For the text-containing cell, return its midpoint in (x, y) coordinate format. 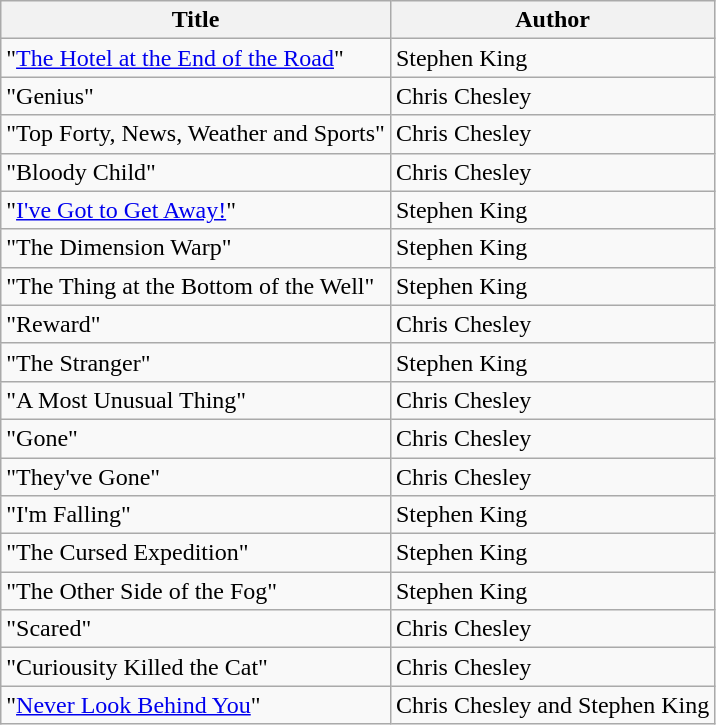
"Scared" (196, 629)
Author (552, 20)
"The Stranger" (196, 362)
"I'm Falling" (196, 515)
"Genius" (196, 96)
"The Dimension Warp" (196, 248)
"The Thing at the Bottom of the Well" (196, 286)
"They've Gone" (196, 477)
"Top Forty, News, Weather and Sports" (196, 134)
"Bloody Child" (196, 172)
"Reward" (196, 324)
"Never Look Behind You" (196, 705)
"The Hotel at the End of the Road" (196, 58)
Title (196, 20)
"I've Got to Get Away!" (196, 210)
"Curiousity Killed the Cat" (196, 667)
"A Most Unusual Thing" (196, 400)
Chris Chesley and Stephen King (552, 705)
"Gone" (196, 438)
"The Cursed Expedition" (196, 553)
"The Other Side of the Fog" (196, 591)
